Detect which cell encompasses the target text, then output its (x, y) center coordinate. 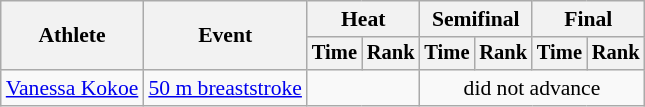
Heat (363, 19)
Vanessa Kokoe (72, 88)
Athlete (72, 36)
Semifinal (475, 19)
50 m breaststroke (225, 88)
Final (588, 19)
did not advance (532, 88)
Event (225, 36)
